Capture the cell that displays the provided text and extract its [x, y] central coordinate. 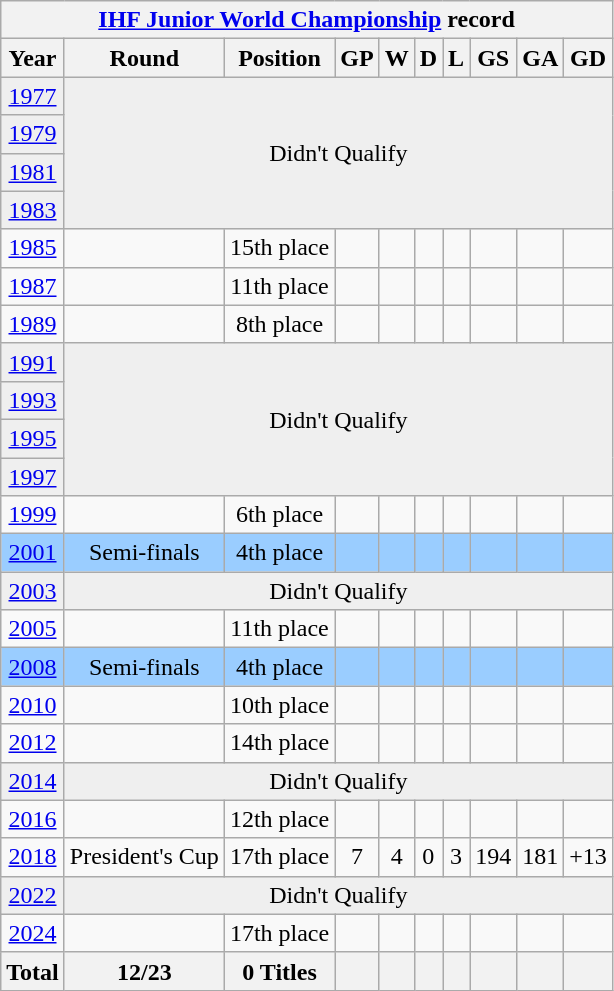
Total [33, 971]
194 [494, 857]
1979 [33, 134]
W [396, 58]
8th place [279, 324]
President's Cup [144, 857]
1993 [33, 400]
2014 [33, 781]
15th place [279, 248]
1995 [33, 438]
1985 [33, 248]
1999 [33, 515]
2003 [33, 591]
2001 [33, 553]
D [428, 58]
GD [588, 58]
2016 [33, 819]
2012 [33, 743]
1991 [33, 362]
10th place [279, 705]
1983 [33, 210]
Position [279, 58]
GP [357, 58]
7 [357, 857]
6th place [279, 515]
1989 [33, 324]
1997 [33, 477]
3 [456, 857]
0 [428, 857]
12/23 [144, 971]
2018 [33, 857]
1987 [33, 286]
IHF Junior World Championship record [307, 20]
2024 [33, 933]
2005 [33, 629]
1981 [33, 172]
Round [144, 58]
4 [396, 857]
+13 [588, 857]
GS [494, 58]
L [456, 58]
181 [540, 857]
GA [540, 58]
12th place [279, 819]
14th place [279, 743]
Year [33, 58]
2022 [33, 895]
2010 [33, 705]
2008 [33, 667]
0 Titles [279, 971]
1977 [33, 96]
